Scan for the cell matching the given text and deliver its [X, Y] coordinate at center. 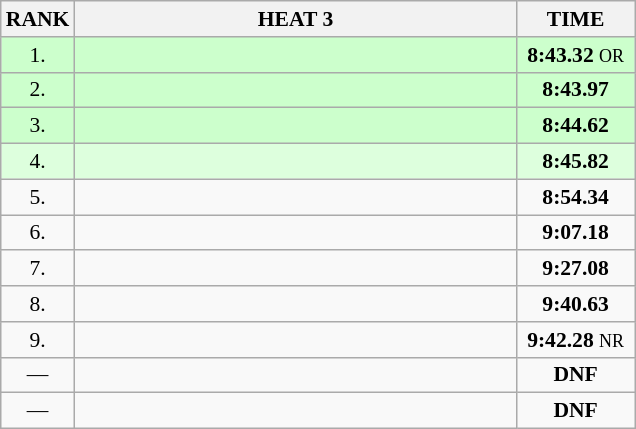
RANK [38, 19]
8. [38, 304]
8:45.82 [576, 162]
7. [38, 269]
6. [38, 233]
HEAT 3 [295, 19]
TIME [576, 19]
9:27.08 [576, 269]
1. [38, 55]
9:07.18 [576, 233]
9:40.63 [576, 304]
8:43.97 [576, 90]
9:42.28 NR [576, 340]
8:43.32 OR [576, 55]
9. [38, 340]
8:54.34 [576, 197]
5. [38, 197]
3. [38, 126]
8:44.62 [576, 126]
2. [38, 90]
4. [38, 162]
